Pinpoint the cell where the given text exists, returning its (X, Y) midpoint coordinate. 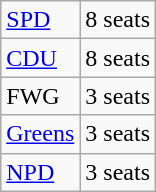
Greens (40, 134)
NPD (40, 172)
SPD (40, 20)
FWG (40, 96)
CDU (40, 58)
